Return (X, Y) of the center of cell containing provided text 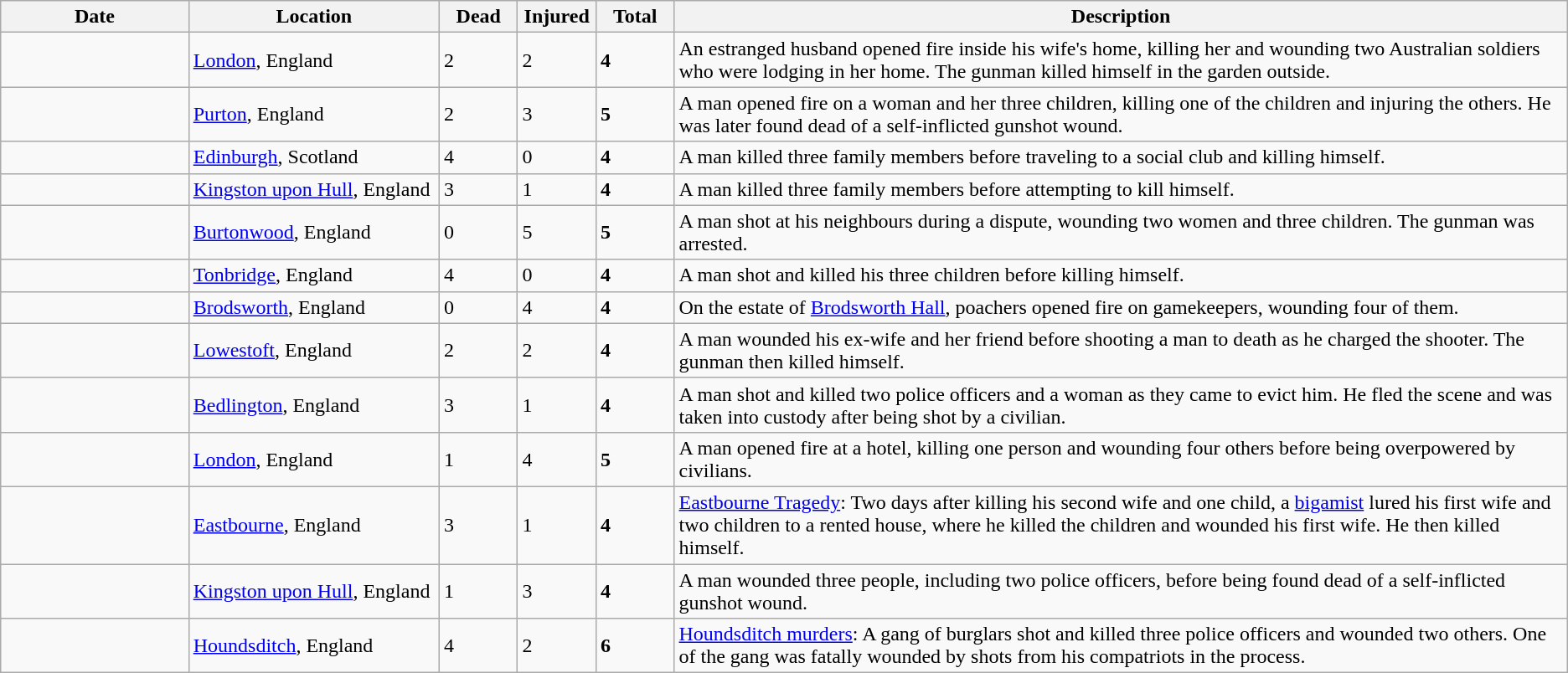
On the estate of Brodsworth Hall, poachers opened fire on gamekeepers, wounding four of them. (1121, 307)
Houndsditch, England (313, 646)
Burtonwood, England (313, 233)
A man wounded three people, including two police officers, before being found dead of a self-inflicted gunshot wound. (1121, 591)
Eastbourne, England (313, 525)
Edinburgh, Scotland (313, 157)
Injured (557, 17)
Location (313, 17)
A man shot and killed his three children before killing himself. (1121, 275)
A man killed three family members before traveling to a social club and killing himself. (1121, 157)
A man wounded his ex-wife and her friend before shooting a man to death as he charged the shooter. The gunman then killed himself. (1121, 350)
Brodsworth, England (313, 307)
Total (635, 17)
Dead (478, 17)
Purton, England (313, 114)
6 (635, 646)
A man opened fire at a hotel, killing one person and wounding four others before being overpowered by civilians. (1121, 459)
Lowestoft, England (313, 350)
Tonbridge, England (313, 275)
A man shot at his neighbours during a dispute, wounding two women and three children. The gunman was arrested. (1121, 233)
A man killed three family members before attempting to kill himself. (1121, 189)
Description (1121, 17)
Bedlington, England (313, 405)
Date (95, 17)
